Search for the cell housing the specified text and yield its (X, Y) center coordinate. 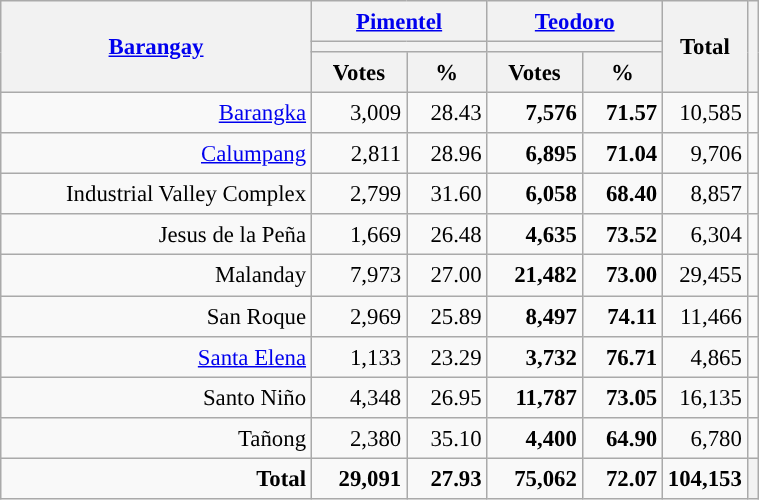
7,576 (534, 114)
72.07 (622, 478)
1,133 (358, 356)
11,787 (534, 398)
104,153 (706, 478)
Santo Niño (156, 398)
6,780 (706, 438)
73.52 (622, 234)
25.89 (447, 316)
7,973 (358, 276)
8,857 (706, 194)
74.11 (622, 316)
76.71 (622, 356)
10,585 (706, 114)
21,482 (534, 276)
2,969 (358, 316)
2,811 (358, 154)
29,455 (706, 276)
71.04 (622, 154)
2,380 (358, 438)
11,466 (706, 316)
4,635 (534, 234)
27.00 (447, 276)
6,058 (534, 194)
Barangka (156, 114)
27.93 (447, 478)
1,669 (358, 234)
Barangay (156, 47)
73.05 (622, 398)
35.10 (447, 438)
64.90 (622, 438)
3,009 (358, 114)
Industrial Valley Complex (156, 194)
9,706 (706, 154)
75,062 (534, 478)
Tañong (156, 438)
Calumpang (156, 154)
16,135 (706, 398)
73.00 (622, 276)
Teodoro (575, 22)
23.29 (447, 356)
3,732 (534, 356)
Santa Elena (156, 356)
6,895 (534, 154)
8,497 (534, 316)
Malanday (156, 276)
San Roque (156, 316)
29,091 (358, 478)
4,400 (534, 438)
31.60 (447, 194)
71.57 (622, 114)
6,304 (706, 234)
68.40 (622, 194)
4,348 (358, 398)
2,799 (358, 194)
26.95 (447, 398)
4,865 (706, 356)
28.96 (447, 154)
28.43 (447, 114)
26.48 (447, 234)
Pimentel (399, 22)
Jesus de la Peña (156, 234)
